Locate the cell with the specified text and output its [x, y] center coordinate. 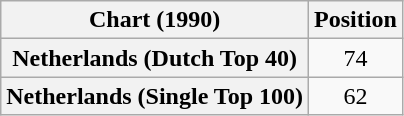
Chart (1990) [155, 20]
Netherlands (Dutch Top 40) [155, 58]
62 [356, 96]
Netherlands (Single Top 100) [155, 96]
74 [356, 58]
Position [356, 20]
